From the cell containing the given text, extract its center point as (X, Y) coordinate. 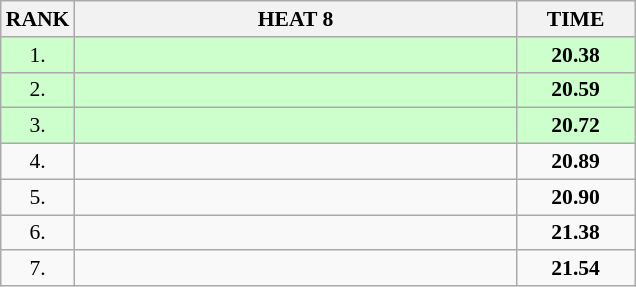
20.72 (576, 126)
TIME (576, 19)
7. (38, 269)
1. (38, 55)
20.59 (576, 90)
21.38 (576, 233)
20.89 (576, 162)
6. (38, 233)
RANK (38, 19)
5. (38, 197)
21.54 (576, 269)
2. (38, 90)
20.90 (576, 197)
4. (38, 162)
20.38 (576, 55)
HEAT 8 (295, 19)
3. (38, 126)
